Pinpoint the cell where the given text exists, returning its [x, y] midpoint coordinate. 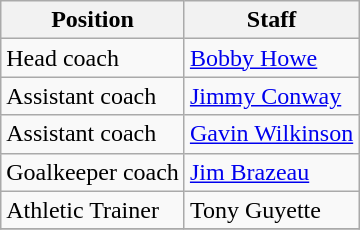
Head coach [93, 58]
Jim Brazeau [271, 172]
Gavin Wilkinson [271, 134]
Tony Guyette [271, 210]
Staff [271, 20]
Jimmy Conway [271, 96]
Athletic Trainer [93, 210]
Bobby Howe [271, 58]
Goalkeeper coach [93, 172]
Position [93, 20]
